Return the (X, Y) coordinate for the center point of the cell that contains the specified text.  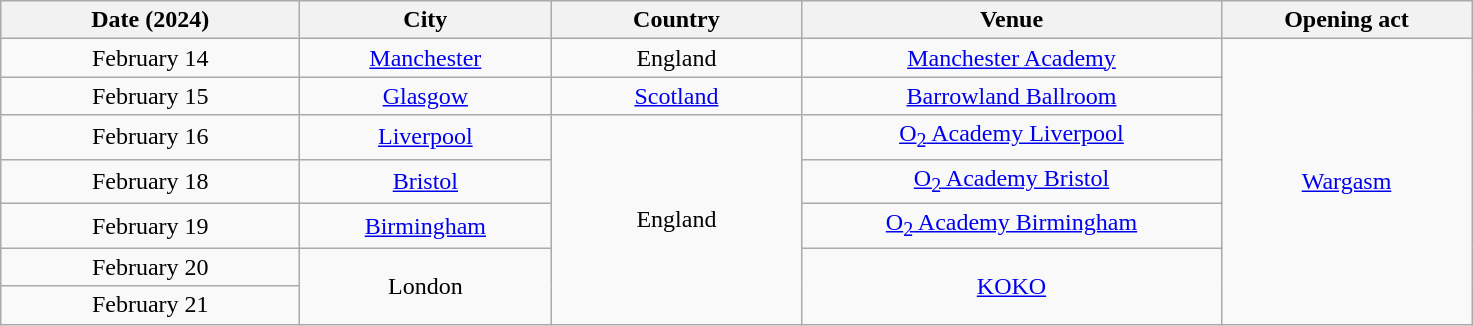
Barrowland Ballroom (1012, 96)
February 14 (150, 58)
February 18 (150, 181)
Scotland (676, 96)
O2 Academy Liverpool (1012, 137)
Date (2024) (150, 20)
Birmingham (426, 226)
KOKO (1012, 286)
February 20 (150, 267)
Opening act (1346, 20)
Venue (1012, 20)
February 21 (150, 305)
O2 Academy Birmingham (1012, 226)
Manchester Academy (1012, 58)
O2 Academy Bristol (1012, 181)
February 16 (150, 137)
Country (676, 20)
London (426, 286)
Wargasm (1346, 182)
Bristol (426, 181)
February 19 (150, 226)
City (426, 20)
Manchester (426, 58)
February 15 (150, 96)
Liverpool (426, 137)
Glasgow (426, 96)
